Pinpoint the cell where the given text exists, returning its [X, Y] midpoint coordinate. 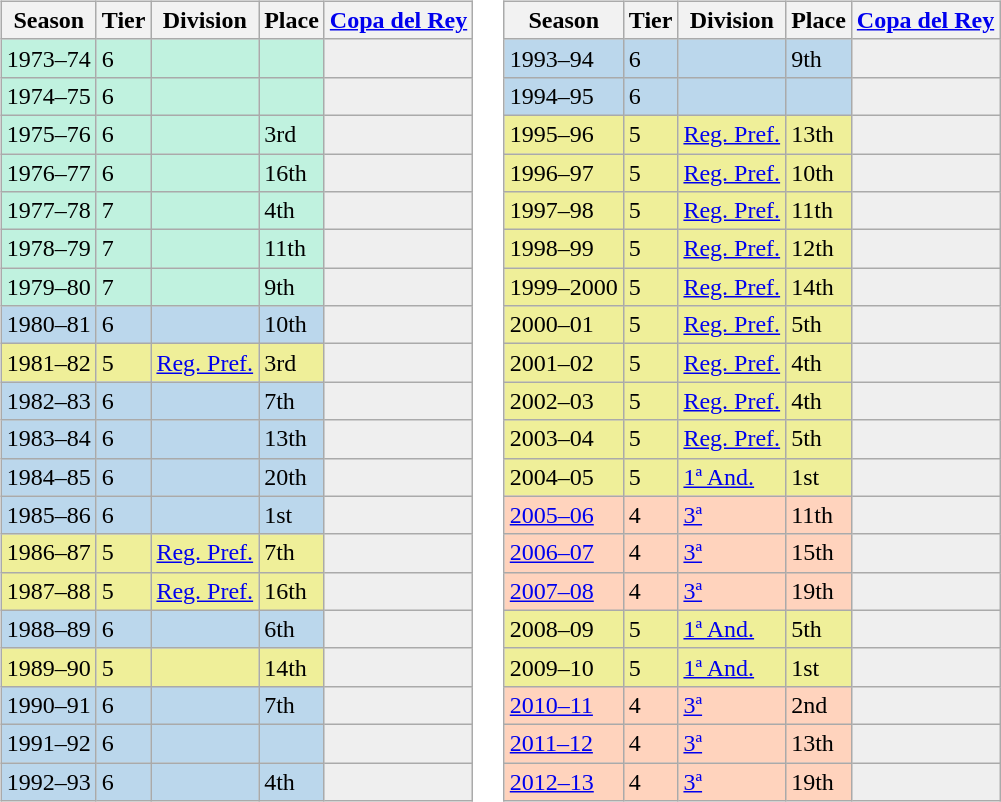
1994–95 [564, 96]
2001–02 [564, 363]
1981–82 [48, 363]
2007–08 [564, 591]
1993–94 [564, 58]
1984–85 [48, 477]
6th [292, 629]
2004–05 [564, 477]
2002–03 [564, 401]
2009–10 [564, 667]
15th [819, 553]
1999–2000 [564, 287]
20th [292, 477]
1979–80 [48, 287]
12th [819, 249]
1986–87 [48, 553]
1997–98 [564, 211]
1983–84 [48, 439]
2000–01 [564, 325]
1978–79 [48, 249]
1976–77 [48, 173]
1998–99 [564, 249]
1982–83 [48, 401]
1985–86 [48, 515]
1987–88 [48, 591]
2nd [819, 705]
1977–78 [48, 211]
1974–75 [48, 96]
1991–92 [48, 743]
2008–09 [564, 629]
1996–97 [564, 173]
2011–12 [564, 743]
2010–11 [564, 705]
1988–89 [48, 629]
2003–04 [564, 439]
1992–93 [48, 781]
1995–96 [564, 134]
1989–90 [48, 667]
2006–07 [564, 553]
1980–81 [48, 325]
2012–13 [564, 781]
2005–06 [564, 515]
1975–76 [48, 134]
1990–91 [48, 705]
1973–74 [48, 58]
